For the text-containing cell, return its midpoint in (X, Y) coordinate format. 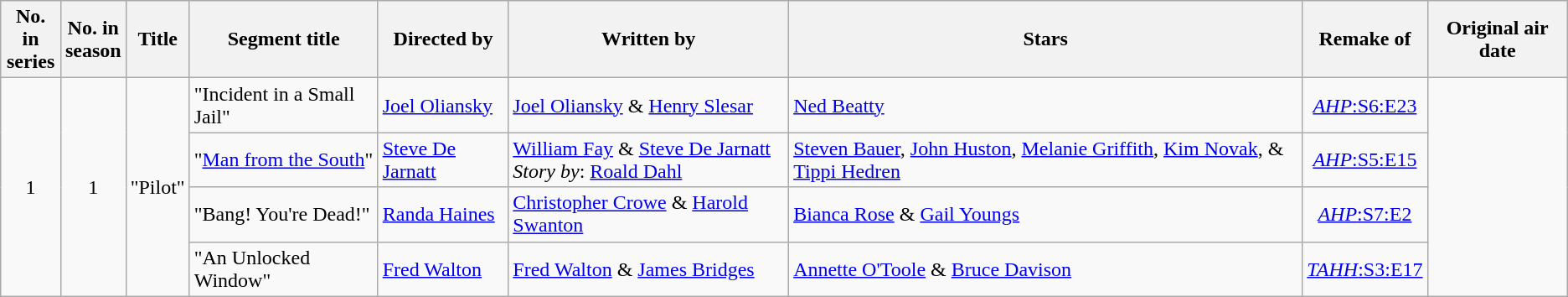
"Pilot" (157, 187)
No. inseries (31, 39)
Fred Walton (443, 268)
Directed by (443, 39)
"Bang! You're Dead!" (283, 215)
"An Unlocked Window" (283, 268)
No. inseason (93, 39)
Randa Haines (443, 215)
AHP:S7:E2 (1365, 215)
Ned Beatty (1045, 106)
William Fay & Steve De JarnattStory by: Roald Dahl (648, 159)
"Incident in a Small Jail" (283, 106)
Remake of (1365, 39)
TAHH:S3:E17 (1365, 268)
Title (157, 39)
Written by (648, 39)
Christopher Crowe & Harold Swanton (648, 215)
Annette O'Toole & Bruce Davison (1045, 268)
Steve De Jarnatt (443, 159)
AHP:S6:E23 (1365, 106)
Joel Oliansky (443, 106)
Bianca Rose & Gail Youngs (1045, 215)
Steven Bauer, John Huston, Melanie Griffith, Kim Novak, & Tippi Hedren (1045, 159)
AHP:S5:E15 (1365, 159)
"Man from the South" (283, 159)
Fred Walton & James Bridges (648, 268)
Joel Oliansky & Henry Slesar (648, 106)
Segment title (283, 39)
Original air date (1498, 39)
Stars (1045, 39)
